Search for the cell housing the specified text and yield its [X, Y] center coordinate. 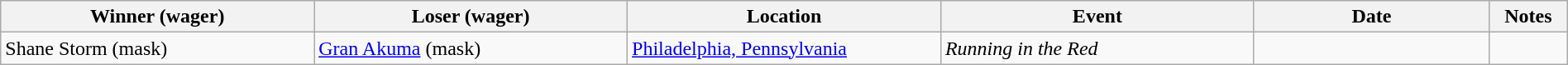
Shane Storm (mask) [157, 48]
Running in the Red [1097, 48]
Gran Akuma (mask) [471, 48]
Notes [1528, 17]
Date [1371, 17]
Location [784, 17]
Loser (wager) [471, 17]
Winner (wager) [157, 17]
Philadelphia, Pennsylvania [784, 48]
Event [1097, 17]
